Return the (x, y) coordinate for the center point of the cell that contains the specified text.  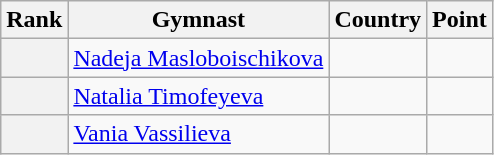
Point (460, 20)
Gymnast (198, 20)
Rank (34, 20)
Vania Vassilieva (198, 134)
Nadeja Masloboischikova (198, 58)
Natalia Timofeyeva (198, 96)
Country (378, 20)
